Extract the [X, Y] coordinate from the center of the cell holding the provided text.  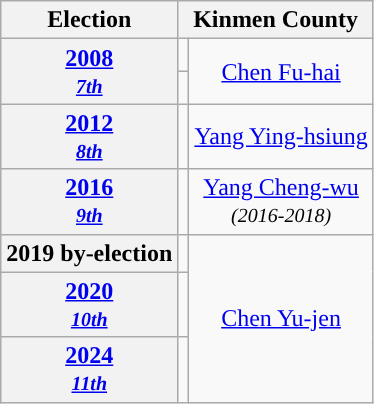
Kinmen County [276, 20]
Election [90, 20]
Chen Fu-hai [281, 72]
20169th [90, 202]
Yang Ying-hsiung [281, 136]
202010th [90, 304]
2019 by-election [90, 253]
Yang Cheng-wu(2016-2018) [281, 202]
20128th [90, 136]
202411th [90, 370]
20087th [90, 72]
Chen Yu-jen [281, 318]
